Find where the given text appears and provide that cell's center as [X, Y] coordinate. 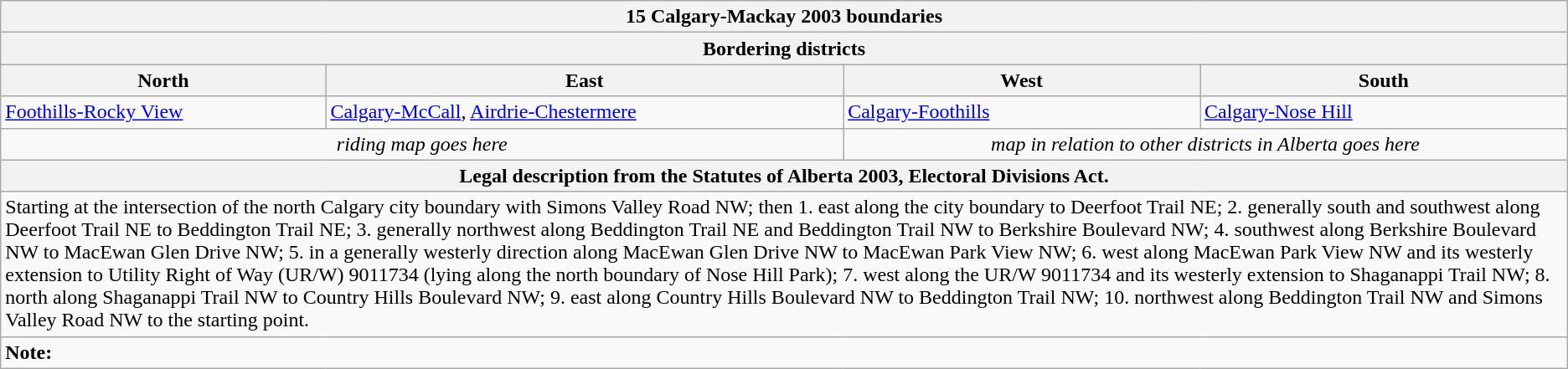
Calgary-McCall, Airdrie-Chestermere [585, 112]
Foothills-Rocky View [163, 112]
Note: [784, 352]
15 Calgary-Mackay 2003 boundaries [784, 17]
Bordering districts [784, 49]
Legal description from the Statutes of Alberta 2003, Electoral Divisions Act. [784, 176]
North [163, 80]
riding map goes here [422, 144]
South [1384, 80]
East [585, 80]
map in relation to other districts in Alberta goes here [1206, 144]
Calgary-Foothills [1022, 112]
Calgary-Nose Hill [1384, 112]
West [1022, 80]
